For the text-containing cell, return its midpoint in [X, Y] coordinate format. 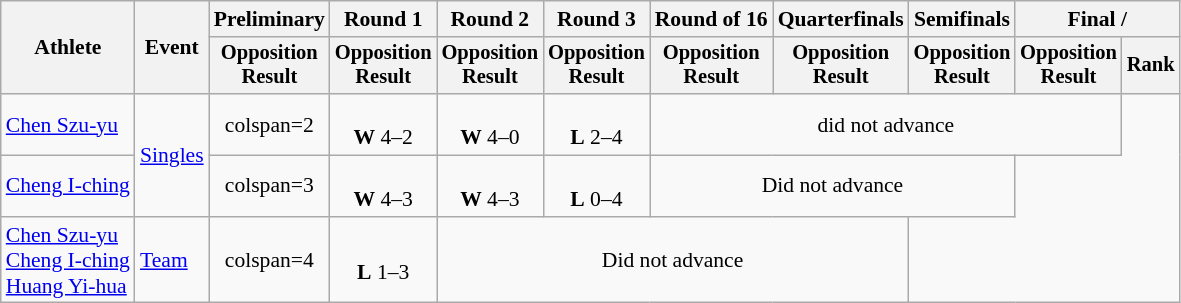
Rank [1151, 66]
colspan=3 [270, 186]
Round 1 [384, 19]
Chen Szu-yu [68, 124]
W 4–2 [384, 124]
L 2–4 [596, 124]
Event [172, 48]
Did not advance [833, 186]
L 0–4 [596, 186]
Singles [172, 155]
Round 3 [596, 19]
Semifinals [962, 19]
Cheng I-ching [68, 186]
colspan=2 [270, 124]
Final / [1097, 19]
Round 2 [490, 19]
Quarterfinals [841, 19]
Athlete [68, 48]
did not advance [886, 124]
W 4–0 [490, 124]
Preliminary [270, 19]
Round of 16 [712, 19]
